Determine the (x, y) coordinate at the center of the cell enclosing the given text.  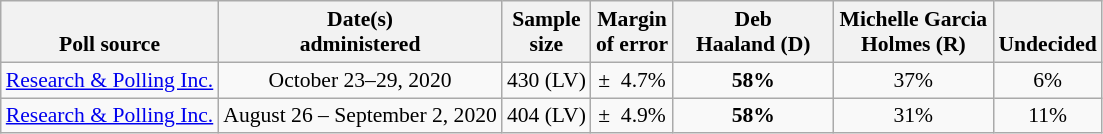
Date(s)administered (360, 32)
Samplesize (546, 32)
Marginof error (632, 32)
DebHaaland (D) (753, 32)
11% (1047, 116)
6% (1047, 80)
August 26 – September 2, 2020 (360, 116)
Undecided (1047, 32)
Michelle GarciaHolmes (R) (913, 32)
404 (LV) (546, 116)
± 4.9% (632, 116)
37% (913, 80)
430 (LV) (546, 80)
October 23–29, 2020 (360, 80)
Poll source (110, 32)
31% (913, 116)
± 4.7% (632, 80)
